For the text-containing cell, return its midpoint in (X, Y) coordinate format. 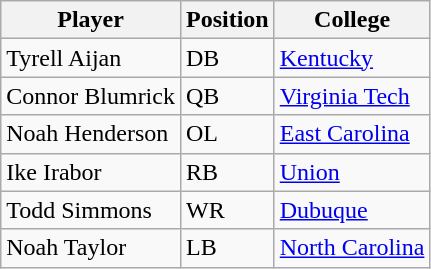
Kentucky (352, 58)
Tyrell Aijan (91, 58)
RB (227, 172)
Ike Irabor (91, 172)
LB (227, 248)
North Carolina (352, 248)
Noah Taylor (91, 248)
East Carolina (352, 134)
Connor Blumrick (91, 96)
Position (227, 20)
QB (227, 96)
College (352, 20)
Noah Henderson (91, 134)
Virginia Tech (352, 96)
OL (227, 134)
WR (227, 210)
Union (352, 172)
DB (227, 58)
Player (91, 20)
Todd Simmons (91, 210)
Dubuque (352, 210)
